Find where the given text appears and provide that cell's center as [X, Y] coordinate. 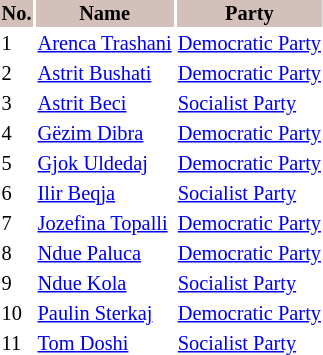
Paulin Sterkaj [104, 314]
9 [16, 284]
Ndue Kola [104, 284]
Jozefina Topalli [104, 224]
8 [16, 254]
7 [16, 224]
Gëzim Dibra [104, 134]
Ilir Beqja [104, 194]
10 [16, 314]
Ndue Paluca [104, 254]
Astrit Beci [104, 104]
No. [16, 14]
Arenca Trashani [104, 44]
Name [104, 14]
Gjok Uldedaj [104, 164]
Astrit Bushati [104, 74]
5 [16, 164]
2 [16, 74]
4 [16, 134]
6 [16, 194]
Party [249, 14]
1 [16, 44]
3 [16, 104]
